Identify which cell holds the provided text, then report its [X, Y] central coordinate. 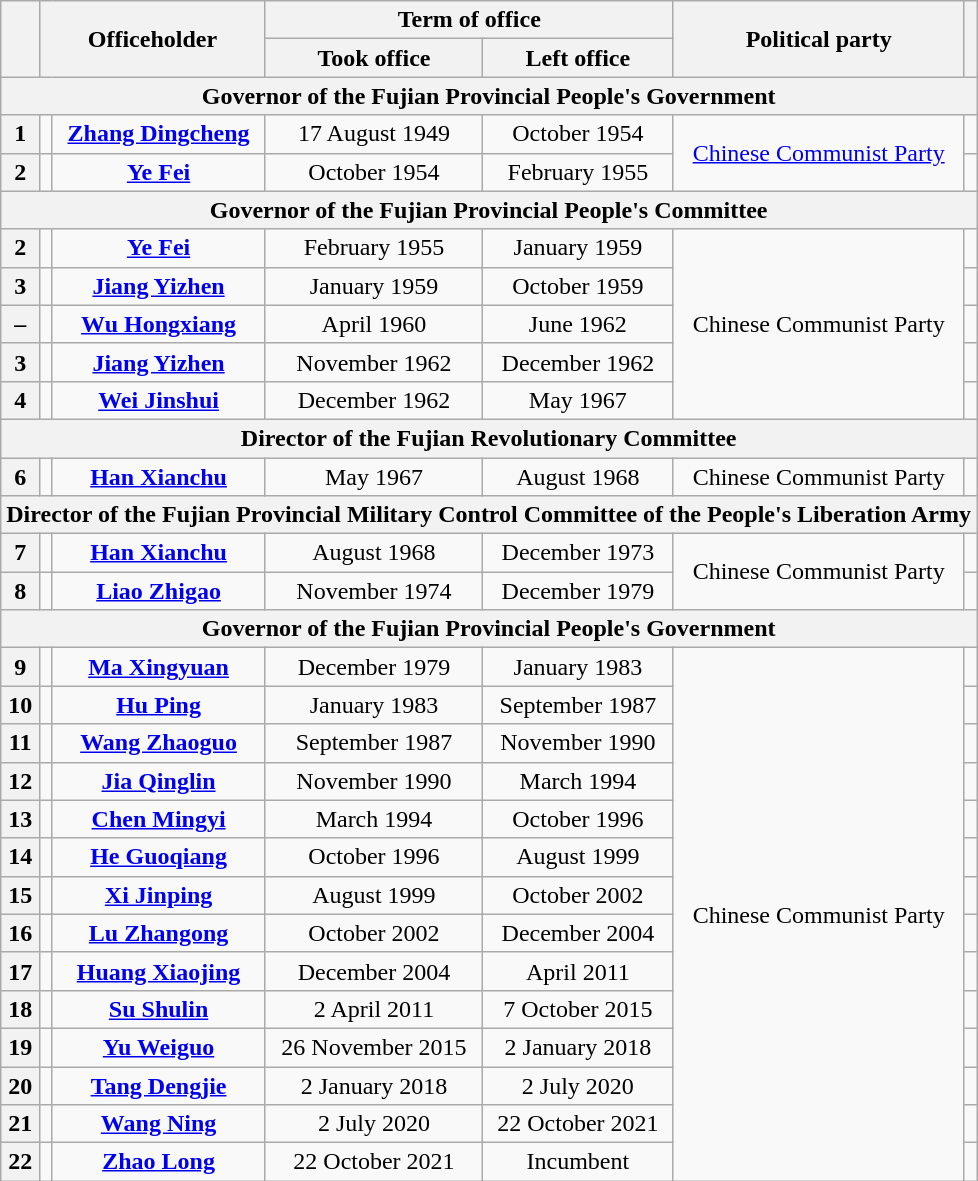
April 2011 [578, 971]
10 [20, 705]
Director of the Fujian Provincial Military Control Committee of the People's Liberation Army [489, 515]
Took office [374, 58]
Hu Ping [159, 705]
9 [20, 667]
Wang Ning [159, 1124]
Director of the Fujian Revolutionary Committee [489, 438]
7 [20, 553]
1 [20, 134]
4 [20, 400]
– [20, 324]
11 [20, 743]
Jia Qinglin [159, 781]
20 [20, 1085]
Wang Zhaoguo [159, 743]
12 [20, 781]
Officeholder [153, 39]
21 [20, 1124]
7 October 2015 [578, 1009]
Su Shulin [159, 1009]
November 1974 [374, 591]
Zhang Dingcheng [159, 134]
15 [20, 895]
17 [20, 971]
16 [20, 933]
Wu Hongxiang [159, 324]
Chen Mingyi [159, 819]
Lu Zhangong [159, 933]
Huang Xiaojing [159, 971]
22 [20, 1162]
14 [20, 857]
Zhao Long [159, 1162]
17 August 1949 [374, 134]
June 1962 [578, 324]
Incumbent [578, 1162]
Ma Xingyuan [159, 667]
26 November 2015 [374, 1047]
13 [20, 819]
April 1960 [374, 324]
Liao Zhigao [159, 591]
Governor of the Fujian Provincial People's Committee [489, 210]
Political party [818, 39]
October 1959 [578, 286]
2 April 2011 [374, 1009]
November 1962 [374, 362]
Yu Weiguo [159, 1047]
Left office [578, 58]
Xi Jinping [159, 895]
December 1973 [578, 553]
Wei Jinshui [159, 400]
He Guoqiang [159, 857]
19 [20, 1047]
18 [20, 1009]
Term of office [469, 20]
8 [20, 591]
6 [20, 477]
Tang Dengjie [159, 1085]
